Scan for the cell matching the given text and deliver its (x, y) coordinate at center. 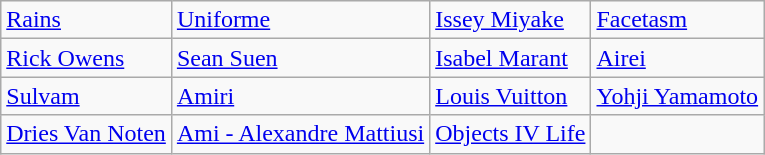
Louis Vuitton (510, 96)
Uniforme (300, 20)
Airei (678, 58)
Rains (86, 20)
Isabel Marant (510, 58)
Dries Van Noten (86, 134)
Sean Suen (300, 58)
Ami - Alexandre Mattiusi (300, 134)
Yohji Yamamoto (678, 96)
Sulvam (86, 96)
Amiri (300, 96)
Objects IV Life (510, 134)
Rick Owens (86, 58)
Issey Miyake (510, 20)
Facetasm (678, 20)
